Determine the (X, Y) coordinate at the center of the cell enclosing the given text.  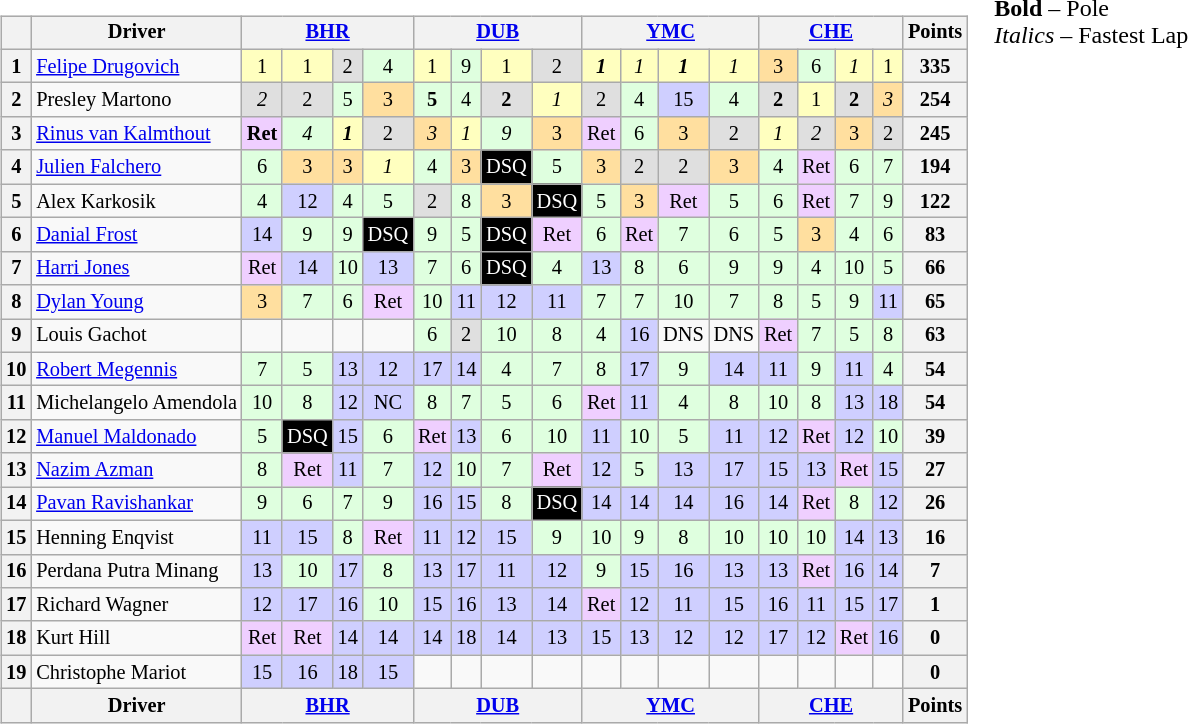
66 (935, 268)
63 (935, 336)
Richard Wagner (136, 605)
Alex Karkosik (136, 201)
Nazim Azman (136, 470)
65 (935, 302)
Christophe Mariot (136, 672)
Perdana Putra Minang (136, 571)
Robert Megennis (136, 369)
83 (935, 235)
122 (935, 201)
NC (388, 403)
335 (935, 66)
Henning Enqvist (136, 537)
19 (16, 672)
Julien Falchero (136, 167)
39 (935, 437)
Felipe Drugovich (136, 66)
Pavan Ravishankar (136, 504)
Kurt Hill (136, 638)
Harri Jones (136, 268)
Presley Martono (136, 100)
Michelangelo Amendola (136, 403)
254 (935, 100)
245 (935, 134)
Dylan Young (136, 302)
Louis Gachot (136, 336)
Manuel Maldonado (136, 437)
26 (935, 504)
194 (935, 167)
Rinus van Kalmthout (136, 134)
Danial Frost (136, 235)
27 (935, 470)
